For the text-containing cell, return its midpoint in (x, y) coordinate format. 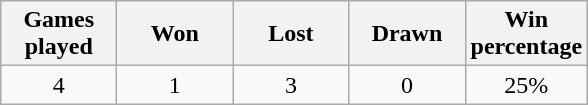
Drawn (407, 34)
Lost (291, 34)
0 (407, 85)
Games played (59, 34)
Win percentage (526, 34)
1 (175, 85)
25% (526, 85)
Won (175, 34)
4 (59, 85)
3 (291, 85)
